Provide the [X, Y] coordinate of the cell's center where the given text is located.  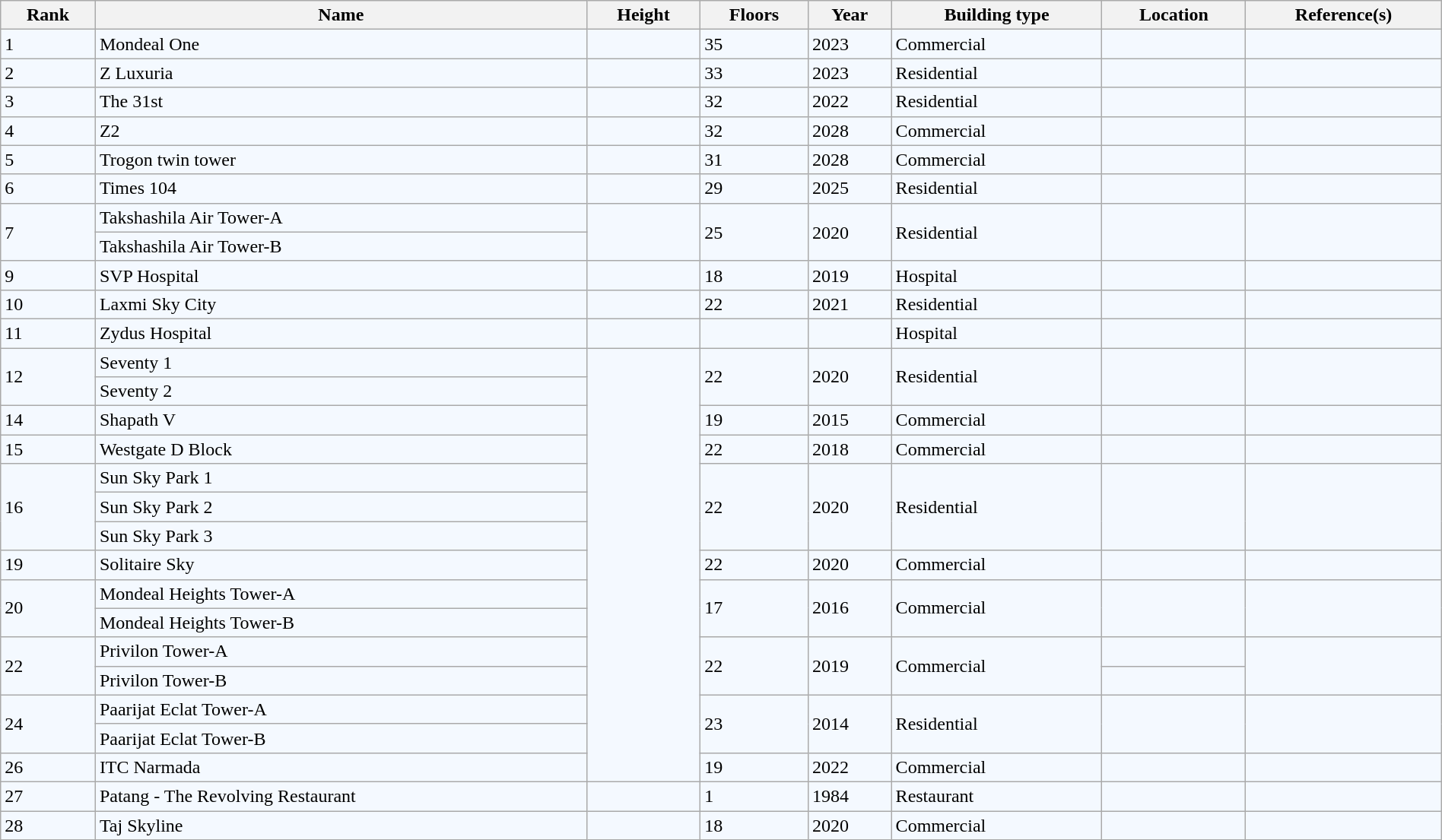
2018 [850, 449]
5 [49, 160]
Solitaire Sky [341, 565]
Name [341, 15]
SVP Hospital [341, 275]
Takshashila Air Tower-A [341, 217]
3 [49, 102]
Patang - The Revolving Restaurant [341, 796]
6 [49, 189]
Mondeal Heights Tower-B [341, 623]
12 [49, 377]
Location [1174, 15]
2025 [850, 189]
Shapath V [341, 420]
The 31st [341, 102]
ITC Narmada [341, 767]
Mondeal Heights Tower-A [341, 594]
Laxmi Sky City [341, 304]
2014 [850, 724]
15 [49, 449]
28 [49, 825]
9 [49, 275]
4 [49, 131]
Sun Sky Park 2 [341, 507]
14 [49, 420]
Paarijat Eclat Tower-B [341, 738]
25 [754, 232]
2016 [850, 608]
Mondeal One [341, 44]
7 [49, 232]
Year [850, 15]
31 [754, 160]
Privilon Tower-A [341, 651]
Trogon twin tower [341, 160]
2 [49, 73]
33 [754, 73]
Taj Skyline [341, 825]
Seventy 2 [341, 391]
20 [49, 608]
Sun Sky Park 3 [341, 536]
Privilon Tower-B [341, 680]
16 [49, 507]
35 [754, 44]
17 [754, 608]
24 [49, 724]
10 [49, 304]
Takshashila Air Tower-B [341, 246]
Seventy 1 [341, 363]
Times 104 [341, 189]
Sun Sky Park 1 [341, 478]
Height [643, 15]
27 [49, 796]
23 [754, 724]
Rank [49, 15]
2015 [850, 420]
Zydus Hospital [341, 333]
Building type [996, 15]
Reference(s) [1343, 15]
Z Luxuria [341, 73]
11 [49, 333]
Paarijat Eclat Tower-A [341, 709]
Z2 [341, 131]
Floors [754, 15]
Westgate D Block [341, 449]
26 [49, 767]
Restaurant [996, 796]
1984 [850, 796]
2021 [850, 304]
29 [754, 189]
